Pinpoint the cell where the given text exists, returning its [x, y] midpoint coordinate. 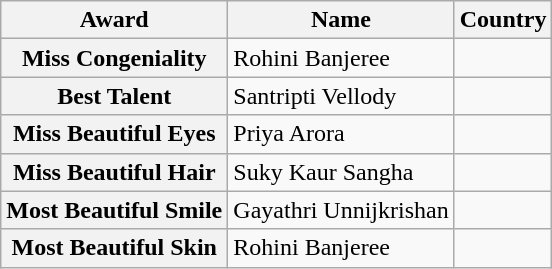
Miss Beautiful Eyes [114, 134]
Award [114, 20]
Most Beautiful Smile [114, 210]
Suky Kaur Sangha [341, 172]
Priya Arora [341, 134]
Best Talent [114, 96]
Miss Beautiful Hair [114, 172]
Country [503, 20]
Santripti Vellody [341, 96]
Miss Congeniality [114, 58]
Name [341, 20]
Most Beautiful Skin [114, 248]
Gayathri Unnijkrishan [341, 210]
